For the text-containing cell, return its midpoint in [X, Y] coordinate format. 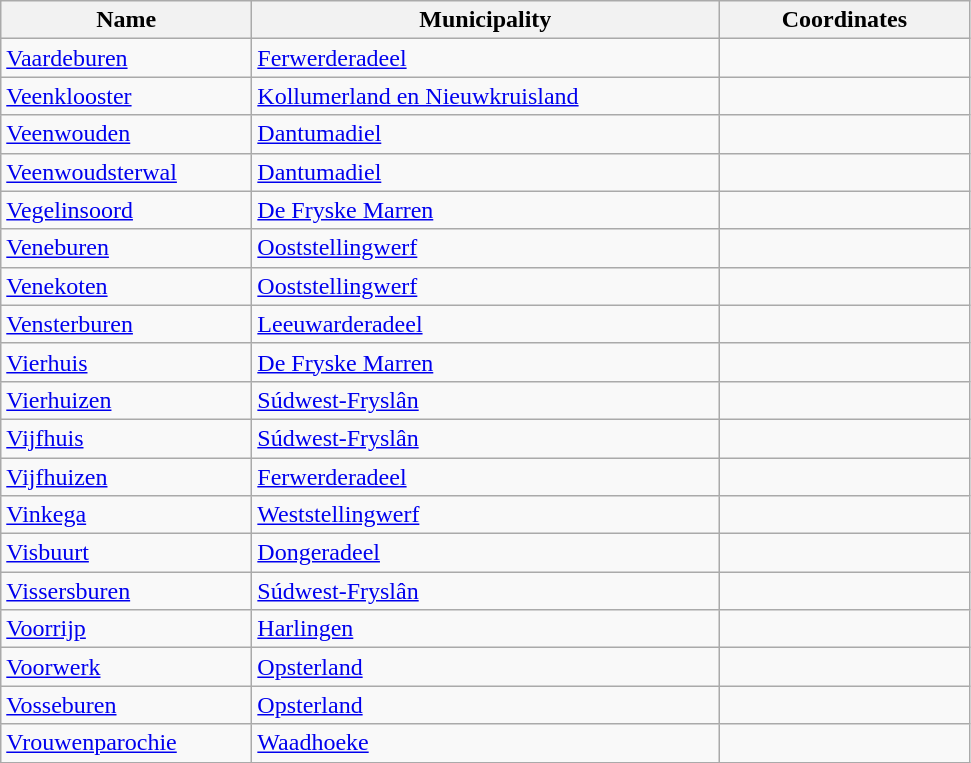
Vijfhuizen [126, 477]
Veenwouden [126, 134]
Vaardeburen [126, 58]
Veenwoudsterwal [126, 172]
Leeuwarderadeel [486, 324]
Voorwerk [126, 667]
Voorrijp [126, 629]
Harlingen [486, 629]
Weststellingwerf [486, 515]
Vegelinsoord [126, 210]
Municipality [486, 20]
Venekoten [126, 286]
Veenklooster [126, 96]
Vijfhuis [126, 438]
Vrouwenparochie [126, 743]
Waadhoeke [486, 743]
Coordinates [844, 20]
Vierhuizen [126, 400]
Name [126, 20]
Vosseburen [126, 705]
Vinkega [126, 515]
Veneburen [126, 248]
Visbuurt [126, 553]
Dongeradeel [486, 553]
Vissersburen [126, 591]
Vierhuis [126, 362]
Kollumerland en Nieuwkruisland [486, 96]
Vensterburen [126, 324]
